From the cell containing the given text, extract its center point as [X, Y] coordinate. 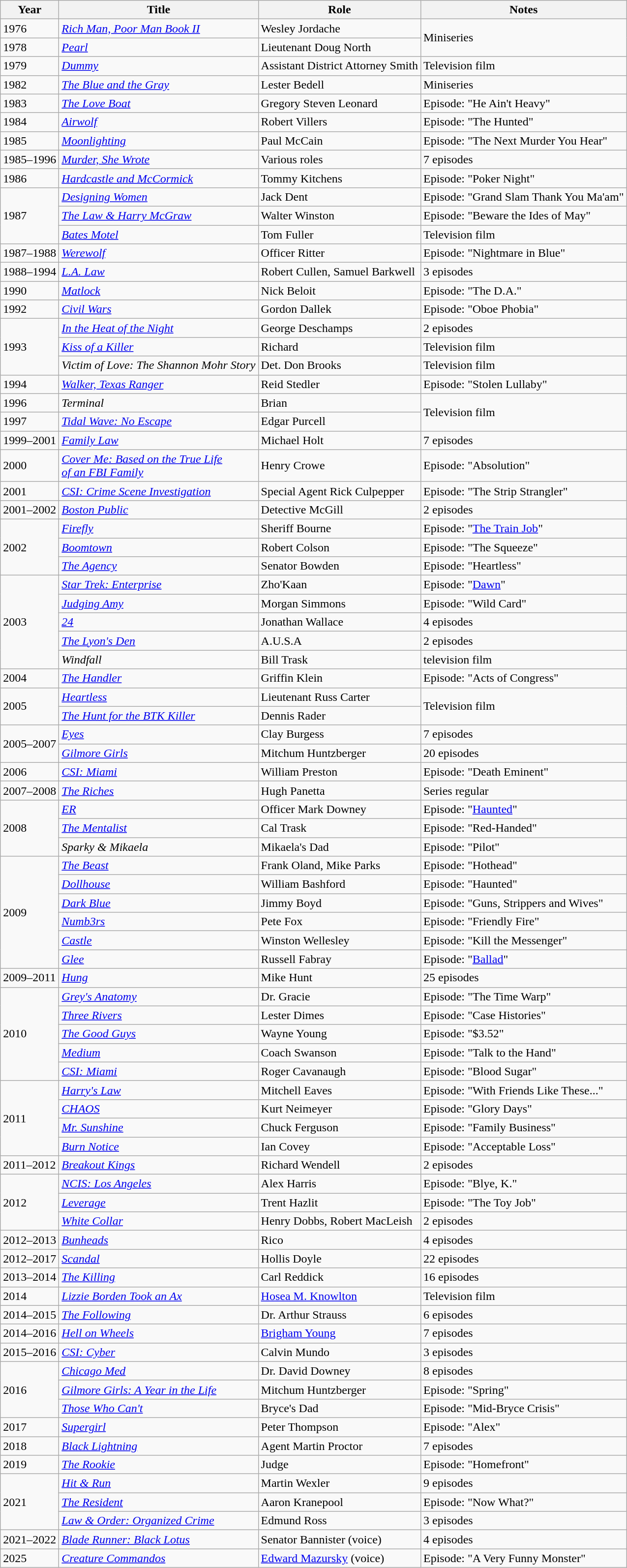
Moonlighting [158, 141]
Episode: "Family Business" [523, 1127]
Bill Trask [339, 660]
Breakout Kings [158, 1165]
1990 [30, 291]
2010 [30, 1034]
2001 [30, 491]
Special Agent Rick Culpepper [339, 491]
The Love Boat [158, 103]
Judging Amy [158, 603]
ER [158, 809]
1993 [30, 347]
Episode: "The Next Murder You Hear" [523, 141]
Dummy [158, 66]
2019 [30, 1465]
Cover Me: Based on the True Life of an FBI Family [158, 465]
Airwolf [158, 122]
Reid Stedler [339, 384]
Episode: "Hothead" [523, 866]
Episode: "Alex" [523, 1427]
Senator Bannister (voice) [339, 1539]
William Preston [339, 772]
Episode: "Friendly Fire" [523, 922]
Episode: "Beware the Ides of May" [523, 215]
Hardcastle and McCormick [158, 178]
Pete Fox [339, 922]
Tidal Wave: No Escape [158, 422]
Gregory Steven Leonard [339, 103]
Designing Women [158, 197]
20 episodes [523, 753]
24 [158, 622]
Carl Reddick [339, 1277]
Blade Runner: Black Lotus [158, 1539]
Gordon Dallek [339, 309]
Numb3rs [158, 922]
Episode: "The Train Job" [523, 528]
Episode: "Acts of Congress" [523, 678]
Heartless [158, 697]
Mikaela's Dad [339, 846]
Lizzie Borden Took an Ax [158, 1296]
Lieutenant Russ Carter [339, 697]
Morgan Simmons [339, 603]
2021 [30, 1502]
Episode: "He Ain't Heavy" [523, 103]
Episode: "Homefront" [523, 1465]
Richard Wendell [339, 1165]
1988–1994 [30, 272]
Dr. David Downey [339, 1371]
Robert Villers [339, 122]
Pearl [158, 47]
In the Heat of the Night [158, 328]
Civil Wars [158, 309]
Episode: "Pilot" [523, 846]
Dr. Gracie [339, 996]
Dennis Rader [339, 716]
Boomtown [158, 547]
Grey's Anatomy [158, 996]
1987–1988 [30, 253]
Episode: "Acceptable Loss" [523, 1146]
CSI: Cyber [158, 1352]
Episode: "Ballad" [523, 959]
Henry Dobbs, Robert MacLeish [339, 1221]
Episode: "Spring" [523, 1389]
1978 [30, 47]
1984 [30, 122]
The Beast [158, 866]
8 episodes [523, 1371]
Hugh Panetta [339, 790]
Episode: "With Friends Like These..." [523, 1090]
Brigham Young [339, 1333]
The Killing [158, 1277]
Dark Blue [158, 903]
25 episodes [523, 978]
The Agency [158, 566]
Bates Motel [158, 235]
Victim of Love: The Shannon Mohr Story [158, 365]
Chicago Med [158, 1371]
Martin Wexler [339, 1483]
Year [30, 10]
2014–2015 [30, 1315]
2007–2008 [30, 790]
Brian [339, 403]
Episode: "Wild Card" [523, 603]
Episode: "The Squeeze" [523, 547]
Law & Order: Organized Crime [158, 1521]
1996 [30, 403]
Nick Beloit [339, 291]
Griffin Klein [339, 678]
Kiss of a Killer [158, 347]
Assistant District Attorney Smith [339, 66]
Episode: "Guns, Strippers and Wives" [523, 903]
Castle [158, 940]
Winston Wellesley [339, 940]
CSI: Crime Scene Investigation [158, 491]
2001–2002 [30, 510]
Episode: "Stolen Lullaby" [523, 384]
The Hunt for the BTK Killer [158, 716]
Hung [158, 978]
1994 [30, 384]
Black Lightning [158, 1446]
Matlock [158, 291]
Episode: "A Very Funny Monster" [523, 1558]
Wayne Young [339, 1034]
2002 [30, 547]
Agent Martin Proctor [339, 1446]
Medium [158, 1053]
Edgar Purcell [339, 422]
Tom Fuller [339, 235]
2006 [30, 772]
Rich Man, Poor Man Book II [158, 29]
Henry Crowe [339, 465]
Dr. Arthur Strauss [339, 1315]
Dollhouse [158, 884]
6 episodes [523, 1315]
Ian Covey [339, 1146]
Edward Mazursky (voice) [339, 1558]
Episode: "The Strip Strangler" [523, 491]
Lester Bedell [339, 85]
Boston Public [158, 510]
Those Who Can't [158, 1408]
2017 [30, 1427]
Sheriff Bourne [339, 528]
A.U.S.A [339, 641]
Wesley Jordache [339, 29]
Hosea M. Knowlton [339, 1296]
Mr. Sunshine [158, 1127]
Jonathan Wallace [339, 622]
Episode: "The Time Warp" [523, 996]
Mitchell Eaves [339, 1090]
2012–2017 [30, 1259]
2012 [30, 1203]
Kurt Neimeyer [339, 1109]
Alex Harris [339, 1184]
Bunheads [158, 1240]
2016 [30, 1389]
Episode: "Heartless" [523, 566]
Hell on Wheels [158, 1333]
Title [158, 10]
Robert Colson [339, 547]
Role [339, 10]
Werewolf [158, 253]
Walker, Texas Ranger [158, 384]
Glee [158, 959]
Three Rivers [158, 1015]
2013–2014 [30, 1277]
Eyes [158, 734]
Judge [339, 1465]
Tommy Kitchens [339, 178]
Series regular [523, 790]
2003 [30, 622]
2018 [30, 1446]
2005 [30, 706]
Supergirl [158, 1427]
2011–2012 [30, 1165]
Clay Burgess [339, 734]
The Following [158, 1315]
Hit & Run [158, 1483]
Rico [339, 1240]
2021–2022 [30, 1539]
Terminal [158, 403]
Frank Oland, Mike Parks [339, 866]
Creature Commandos [158, 1558]
Officer Mark Downey [339, 809]
The Good Guys [158, 1034]
Russell Fabray [339, 959]
television film [523, 660]
2014–2016 [30, 1333]
2005–2007 [30, 744]
Episode: "Dawn" [523, 585]
2012–2013 [30, 1240]
Episode: "Oboe Phobia" [523, 309]
1997 [30, 422]
Aaron Kranepool [339, 1502]
The Law & Harry McGraw [158, 215]
1985–1996 [30, 159]
2015–2016 [30, 1352]
Episode: "Now What?" [523, 1502]
Burn Notice [158, 1146]
2009–2011 [30, 978]
1986 [30, 178]
NCIS: Los Angeles [158, 1184]
Chuck Ferguson [339, 1127]
Episode: "Absolution" [523, 465]
Episode: "Red-Handed" [523, 828]
Episode: "Poker Night" [523, 178]
Murder, She Wrote [158, 159]
2009 [30, 912]
1976 [30, 29]
George Deschamps [339, 328]
Episode: "Talk to the Hand" [523, 1053]
1983 [30, 103]
Episode: "Death Eminent" [523, 772]
Notes [523, 10]
Walter Winston [339, 215]
Calvin Mundo [339, 1352]
Episode: "Kill the Messenger" [523, 940]
Windfall [158, 660]
Episode: "Blood Sugar" [523, 1071]
1987 [30, 215]
9 episodes [523, 1483]
Firefly [158, 528]
Episode: "Grand Slam Thank You Ma'am" [523, 197]
Michael Holt [339, 440]
Episode: "Nightmare in Blue" [523, 253]
22 episodes [523, 1259]
The Riches [158, 790]
Bryce's Dad [339, 1408]
Episode: "Glory Days" [523, 1109]
1992 [30, 309]
Harry's Law [158, 1090]
Episode: "The Toy Job" [523, 1203]
1979 [30, 66]
16 episodes [523, 1277]
Episode: "Mid-Bryce Crisis" [523, 1408]
Zho'Kaan [339, 585]
Trent Hazlit [339, 1203]
1982 [30, 85]
2004 [30, 678]
2011 [30, 1118]
The Rookie [158, 1465]
2014 [30, 1296]
Episode: "$3.52" [523, 1034]
Det. Don Brooks [339, 365]
1999–2001 [30, 440]
Jimmy Boyd [339, 903]
Jack Dent [339, 197]
White Collar [158, 1221]
The Mentalist [158, 828]
Episode: "Blye, K." [523, 1184]
Episode: "Case Histories" [523, 1015]
Officer Ritter [339, 253]
The Handler [158, 678]
Peter Thompson [339, 1427]
Family Law [158, 440]
Paul McCain [339, 141]
Scandal [158, 1259]
Coach Swanson [339, 1053]
Episode: "The Hunted" [523, 122]
Edmund Ross [339, 1521]
Robert Cullen, Samuel Barkwell [339, 272]
Episode: "The D.A." [523, 291]
Sparky & Mikaela [158, 846]
Senator Bowden [339, 566]
Roger Cavanaugh [339, 1071]
1985 [30, 141]
CHAOS [158, 1109]
Mike Hunt [339, 978]
2008 [30, 828]
The Lyon's Den [158, 641]
Gilmore Girls: A Year in the Life [158, 1389]
William Bashford [339, 884]
The Blue and the Gray [158, 85]
Cal Trask [339, 828]
Leverage [158, 1203]
Lester Dimes [339, 1015]
Hollis Doyle [339, 1259]
The Resident [158, 1502]
Star Trek: Enterprise [158, 585]
Detective McGill [339, 510]
Richard [339, 347]
L.A. Law [158, 272]
2025 [30, 1558]
Lieutenant Doug North [339, 47]
Various roles [339, 159]
Gilmore Girls [158, 753]
2000 [30, 465]
